Find where the given text appears and provide that cell's center as (X, Y) coordinate. 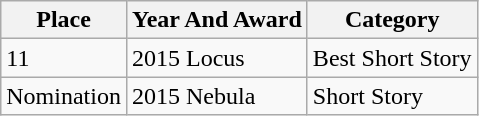
Nomination (64, 96)
Place (64, 20)
Year And Award (216, 20)
2015 Locus (216, 58)
Short Story (392, 96)
2015 Nebula (216, 96)
11 (64, 58)
Category (392, 20)
Best Short Story (392, 58)
